From the cell containing the given text, extract its center point as [X, Y] coordinate. 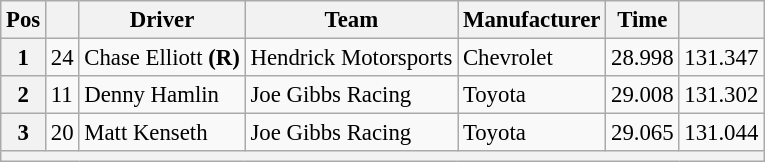
Chevrolet [532, 58]
Chase Elliott (R) [162, 58]
Driver [162, 20]
11 [62, 95]
28.998 [642, 58]
Pos [24, 20]
Denny Hamlin [162, 95]
20 [62, 133]
24 [62, 58]
131.302 [722, 95]
3 [24, 133]
29.065 [642, 133]
131.044 [722, 133]
Time [642, 20]
29.008 [642, 95]
Team [351, 20]
Matt Kenseth [162, 133]
Hendrick Motorsports [351, 58]
131.347 [722, 58]
1 [24, 58]
2 [24, 95]
Manufacturer [532, 20]
